Pinpoint the cell where the given text exists, returning its [X, Y] midpoint coordinate. 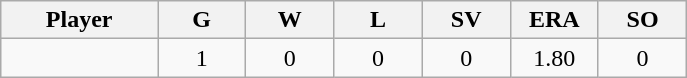
1.80 [554, 58]
Player [80, 20]
L [378, 20]
ERA [554, 20]
1 [202, 58]
SO [642, 20]
G [202, 20]
W [290, 20]
SV [466, 20]
